Locate the cell with the specified text and output its (x, y) center coordinate. 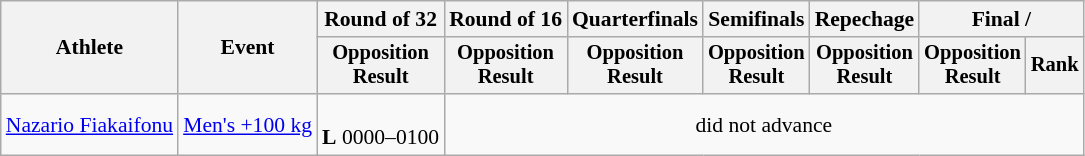
Round of 16 (506, 19)
Round of 32 (380, 19)
Rank (1055, 66)
Nazario Fiakaifonu (90, 124)
L 0000–0100 (380, 124)
Repechage (865, 19)
Athlete (90, 48)
Men's +100 kg (248, 124)
Final / (1001, 19)
did not advance (764, 124)
Quarterfinals (635, 19)
Semifinals (756, 19)
Event (248, 48)
